Return the [X, Y] coordinate for the center point of the cell that contains the specified text.  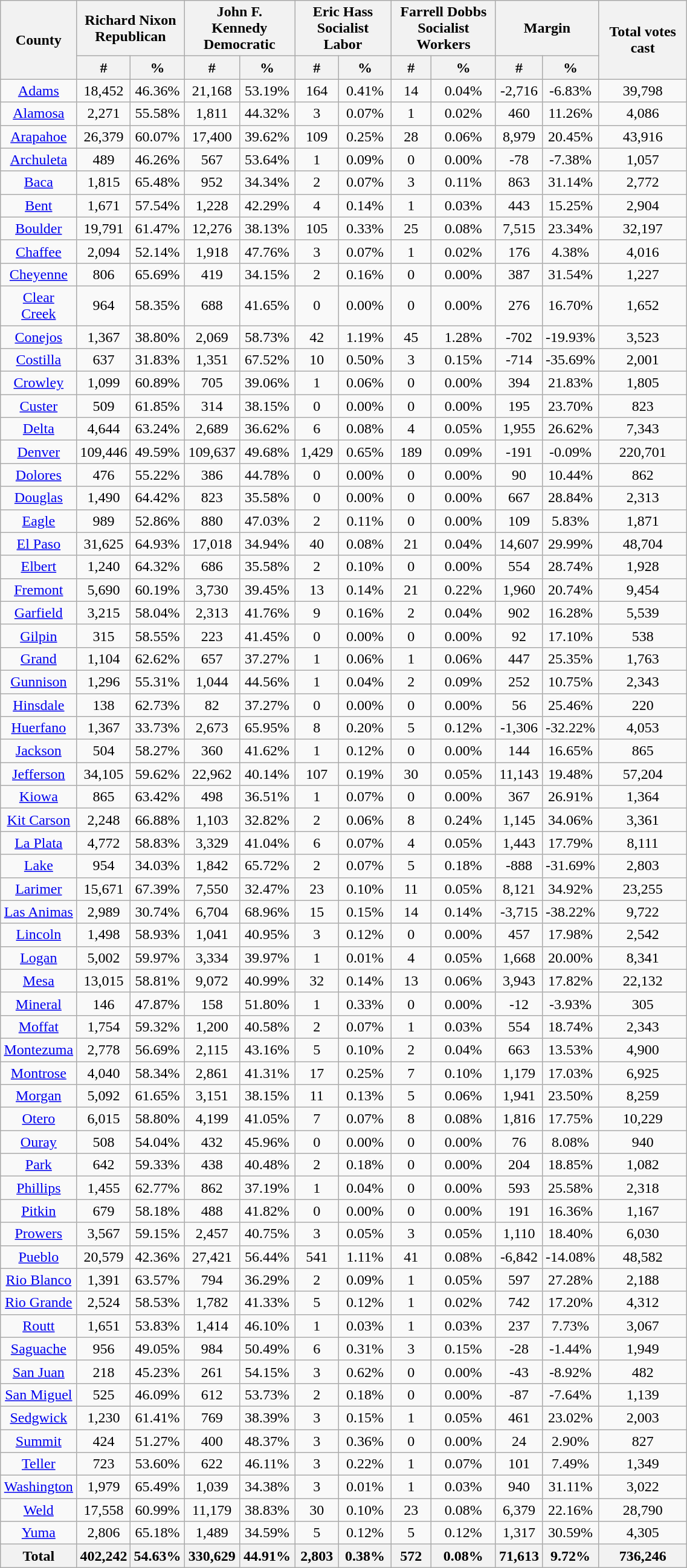
794 [211, 1280]
28.84% [570, 498]
46.09% [157, 1395]
Montezuma [39, 1050]
39.97% [267, 958]
41.62% [267, 751]
Douglas [39, 498]
12,276 [211, 228]
237 [518, 1326]
44.78% [267, 475]
Mineral [39, 1004]
Pueblo [39, 1257]
Otero [39, 1119]
55.58% [157, 114]
41.31% [267, 1073]
4,644 [104, 429]
-191 [518, 452]
1,429 [317, 452]
56.44% [267, 1257]
60.19% [157, 590]
107 [317, 774]
38.39% [267, 1418]
0.62% [365, 1372]
43.16% [267, 1050]
11,143 [518, 774]
2,001 [643, 360]
387 [518, 274]
827 [643, 1441]
Jackson [39, 751]
60.99% [157, 1510]
Gunnison [39, 682]
525 [104, 1395]
65.69% [157, 274]
223 [211, 636]
2,069 [211, 337]
1,179 [518, 1073]
663 [518, 1050]
64.42% [157, 498]
17.20% [570, 1303]
42.36% [157, 1257]
-35.69% [570, 360]
49.59% [157, 452]
Lake [39, 866]
Conejos [39, 337]
47.76% [267, 251]
23,255 [643, 889]
40.99% [267, 981]
32.82% [267, 820]
16.70% [570, 306]
220 [643, 705]
1,414 [211, 1326]
37.19% [267, 1188]
8,111 [643, 843]
686 [211, 567]
65.48% [157, 182]
57,204 [643, 774]
3,567 [104, 1234]
7.49% [570, 1464]
109,446 [104, 452]
33.73% [157, 728]
642 [104, 1165]
9,454 [643, 590]
15 [317, 912]
55.31% [157, 682]
38.13% [267, 228]
0.20% [365, 728]
Baca [39, 182]
59.33% [157, 1165]
400 [211, 1441]
330,629 [211, 1556]
4,900 [643, 1050]
Alamosa [39, 114]
402,242 [104, 1556]
36.51% [267, 797]
54.04% [157, 1142]
15.25% [570, 205]
3,943 [518, 981]
367 [518, 797]
0.65% [365, 452]
3,334 [211, 958]
61.65% [157, 1096]
63.24% [157, 429]
-87 [518, 1395]
9.72% [570, 1556]
1.28% [463, 337]
42.29% [267, 205]
53.19% [267, 91]
65.18% [157, 1533]
3,329 [211, 843]
1,057 [643, 160]
17.79% [570, 843]
10,229 [643, 1119]
146 [104, 1004]
101 [518, 1464]
-12 [518, 1004]
6,704 [211, 912]
2,115 [211, 1050]
16.36% [570, 1211]
667 [518, 498]
44.32% [267, 114]
488 [211, 1211]
-7.64% [570, 1395]
1,490 [104, 498]
31.83% [157, 360]
723 [104, 1464]
5,539 [643, 613]
17,400 [211, 137]
-888 [518, 866]
1,811 [211, 114]
17.10% [570, 636]
-8.92% [570, 1372]
-43 [518, 1372]
17 [317, 1073]
36.29% [267, 1280]
53.73% [267, 1395]
1,044 [211, 682]
Chaffee [39, 251]
305 [643, 1004]
27,421 [211, 1257]
Mesa [39, 981]
3,361 [643, 820]
17.82% [570, 981]
360 [211, 751]
39.45% [267, 590]
-7.38% [570, 160]
1,763 [643, 659]
51.27% [157, 1441]
572 [411, 1556]
954 [104, 866]
158 [211, 1004]
51.80% [267, 1004]
2,778 [104, 1050]
San Juan [39, 1372]
40.95% [267, 935]
220,701 [643, 452]
0.38% [365, 1556]
1,099 [104, 383]
0.36% [365, 1441]
76 [518, 1142]
19,791 [104, 228]
742 [518, 1303]
204 [518, 1165]
1,815 [104, 182]
Bent [39, 205]
1,104 [104, 659]
Lincoln [39, 935]
52.14% [157, 251]
705 [211, 383]
Weld [39, 1510]
47.87% [157, 1004]
8,979 [518, 137]
1,103 [211, 820]
23.02% [570, 1418]
65.49% [157, 1487]
176 [518, 251]
1,949 [643, 1349]
41.65% [267, 306]
48,582 [643, 1257]
42 [317, 337]
688 [211, 306]
4,016 [643, 251]
1,498 [104, 935]
58.73% [267, 337]
6,925 [643, 1073]
Park [39, 1165]
68.96% [267, 912]
956 [104, 1349]
541 [317, 1257]
Crowley [39, 383]
34.15% [267, 274]
9,722 [643, 912]
612 [211, 1395]
Clear Creek [39, 306]
50.49% [267, 1349]
1,349 [643, 1464]
8.08% [570, 1142]
880 [211, 521]
-28 [518, 1349]
1,928 [643, 567]
47.03% [267, 521]
43,916 [643, 137]
1,489 [211, 1533]
58.34% [157, 1073]
17.03% [570, 1073]
1,955 [518, 429]
61.85% [157, 406]
Eric HassSocialist Labor [343, 28]
58.18% [157, 1211]
989 [104, 521]
44.56% [267, 682]
-19.93% [570, 337]
22.16% [570, 1510]
1,805 [643, 383]
6,379 [518, 1510]
Richard NixonRepublican [131, 28]
58.55% [157, 636]
10 [317, 360]
44.91% [267, 1556]
1,754 [104, 1027]
92 [518, 636]
21.83% [570, 383]
508 [104, 1142]
Phillips [39, 1188]
4,199 [211, 1119]
17.75% [570, 1119]
4,312 [643, 1303]
7,550 [211, 889]
41.05% [267, 1119]
2,673 [211, 728]
Ouray [39, 1142]
4,040 [104, 1073]
1,082 [643, 1165]
45 [411, 337]
1,842 [211, 866]
3,022 [643, 1487]
25.46% [570, 705]
62.62% [157, 659]
1,240 [104, 567]
18.40% [570, 1234]
41.82% [267, 1211]
Costilla [39, 360]
30.74% [157, 912]
46.10% [267, 1326]
1,145 [518, 820]
432 [211, 1142]
22,962 [211, 774]
1,651 [104, 1326]
964 [104, 306]
13,015 [104, 981]
0.50% [365, 360]
41 [411, 1257]
7,515 [518, 228]
622 [211, 1464]
La Plata [39, 843]
53.83% [157, 1326]
54.15% [267, 1372]
0.19% [365, 774]
Eagle [39, 521]
58.93% [157, 935]
252 [518, 682]
386 [211, 475]
1,816 [518, 1119]
18,452 [104, 91]
2,772 [643, 182]
1,351 [211, 360]
2,248 [104, 820]
19.48% [570, 774]
419 [211, 274]
1,041 [211, 935]
2,271 [104, 114]
25.35% [570, 659]
0.24% [463, 820]
60.07% [157, 137]
Grand [39, 659]
218 [104, 1372]
71,613 [518, 1556]
1,200 [211, 1027]
38.83% [267, 1510]
1,391 [104, 1280]
30.59% [570, 1533]
41.76% [267, 613]
63.57% [157, 1280]
2,989 [104, 912]
County [39, 40]
-78 [518, 160]
58.35% [157, 306]
Arapahoe [39, 137]
5.83% [570, 521]
40.14% [267, 774]
59.32% [157, 1027]
48.37% [267, 1441]
41.45% [267, 636]
Margin [547, 28]
Total votes cast [643, 40]
5,002 [104, 958]
58.83% [157, 843]
28,790 [643, 1510]
54.63% [157, 1556]
Larimer [39, 889]
59.97% [157, 958]
25 [411, 228]
San Miguel [39, 1395]
1,039 [211, 1487]
11.26% [570, 114]
-6.83% [570, 91]
1,443 [518, 843]
59.62% [157, 774]
189 [411, 452]
Saguache [39, 1349]
863 [518, 182]
261 [211, 1372]
58.53% [157, 1303]
67.52% [267, 360]
2,806 [104, 1533]
29.99% [570, 544]
15,671 [104, 889]
46.11% [267, 1464]
-3.93% [570, 1004]
Total [39, 1556]
1,960 [518, 590]
El Paso [39, 544]
10.75% [570, 682]
64.93% [157, 544]
0.13% [365, 1096]
62.73% [157, 705]
56.69% [157, 1050]
Jefferson [39, 774]
10.44% [570, 475]
3,523 [643, 337]
23.34% [570, 228]
Gilpin [39, 636]
443 [518, 205]
24 [518, 1441]
-0.09% [570, 452]
-714 [518, 360]
457 [518, 935]
31.11% [570, 1487]
Delta [39, 429]
597 [518, 1280]
8,121 [518, 889]
Montrose [39, 1073]
109,637 [211, 452]
4,053 [643, 728]
509 [104, 406]
20.00% [570, 958]
1,110 [518, 1234]
46.36% [157, 91]
1,230 [104, 1418]
17.98% [570, 935]
2,861 [211, 1073]
34.06% [570, 820]
1,317 [518, 1533]
18.85% [570, 1165]
164 [317, 91]
-1.44% [570, 1349]
41.33% [267, 1303]
Elbert [39, 567]
1,227 [643, 274]
17,558 [104, 1510]
-32.22% [570, 728]
2,524 [104, 1303]
1,455 [104, 1188]
105 [317, 228]
40.58% [267, 1027]
7.73% [570, 1326]
90 [518, 475]
2,003 [643, 1418]
67.39% [157, 889]
5,092 [104, 1096]
-702 [518, 337]
5,690 [104, 590]
637 [104, 360]
2,689 [211, 429]
394 [518, 383]
40.75% [267, 1234]
489 [104, 160]
57.54% [157, 205]
1,364 [643, 797]
Washington [39, 1487]
45.96% [267, 1142]
1,139 [643, 1395]
1,296 [104, 682]
2,094 [104, 251]
Pitkin [39, 1211]
Dolores [39, 475]
195 [518, 406]
49.05% [157, 1349]
-14.08% [570, 1257]
138 [104, 705]
806 [104, 274]
8,259 [643, 1096]
769 [211, 1418]
2,318 [643, 1188]
3,067 [643, 1326]
Rio Blanco [39, 1280]
45.23% [157, 1372]
Cheyenne [39, 274]
40.48% [267, 1165]
-2,716 [518, 91]
63.42% [157, 797]
Routt [39, 1326]
Fremont [39, 590]
2,457 [211, 1234]
Kiowa [39, 797]
58.04% [157, 613]
7,343 [643, 429]
Adams [39, 91]
461 [518, 1418]
3,151 [211, 1096]
276 [518, 306]
4,305 [643, 1533]
32.47% [267, 889]
21,168 [211, 91]
Custer [39, 406]
567 [211, 160]
14,607 [518, 544]
66.88% [157, 820]
11,179 [211, 1510]
1,871 [643, 521]
Prowers [39, 1234]
Yuma [39, 1533]
1,668 [518, 958]
64.32% [157, 567]
482 [643, 1372]
-3,715 [518, 912]
20,579 [104, 1257]
59.15% [157, 1234]
447 [518, 659]
58.27% [157, 751]
28 [411, 137]
2,904 [643, 205]
902 [518, 613]
34.94% [267, 544]
Summit [39, 1441]
26.91% [570, 797]
438 [211, 1165]
593 [518, 1188]
-6,842 [518, 1257]
Teller [39, 1464]
39.62% [267, 137]
Farrell DobbsSocialist Workers [443, 28]
736,246 [643, 1556]
657 [211, 659]
314 [211, 406]
2.90% [570, 1441]
13.53% [570, 1050]
Sedgwick [39, 1418]
Morgan [39, 1096]
984 [211, 1349]
62.77% [157, 1188]
41.04% [267, 843]
34.59% [267, 1533]
55.22% [157, 475]
39.06% [267, 383]
31.14% [570, 182]
23.50% [570, 1096]
1,979 [104, 1487]
Archuleta [39, 160]
476 [104, 475]
-1,306 [518, 728]
4.38% [570, 251]
22,132 [643, 981]
25.58% [570, 1188]
679 [104, 1211]
18.74% [570, 1027]
Garfield [39, 613]
315 [104, 636]
65.72% [267, 866]
1,782 [211, 1303]
32,197 [643, 228]
3,215 [104, 613]
1.11% [365, 1257]
53.64% [267, 160]
56 [518, 705]
191 [518, 1211]
Boulder [39, 228]
-38.22% [570, 912]
Logan [39, 958]
1,918 [211, 251]
Moffat [39, 1027]
49.68% [267, 452]
38.80% [157, 337]
23.70% [570, 406]
1,652 [643, 306]
31.54% [570, 274]
27.28% [570, 1280]
60.89% [157, 383]
53.60% [157, 1464]
9 [317, 613]
32 [317, 981]
8,341 [643, 958]
36.62% [267, 429]
0.31% [365, 1349]
46.26% [157, 160]
John F. KennedyDemocratic [239, 28]
16.28% [570, 613]
Las Animas [39, 912]
Kit Carson [39, 820]
82 [211, 705]
34.03% [157, 866]
26.62% [570, 429]
504 [104, 751]
144 [518, 751]
-31.69% [570, 866]
4,772 [104, 843]
424 [104, 1441]
26,379 [104, 137]
952 [211, 182]
498 [211, 797]
20.74% [570, 590]
65.95% [267, 728]
1,671 [104, 205]
28.74% [570, 567]
1,167 [643, 1211]
6,015 [104, 1119]
16.65% [570, 751]
58.80% [157, 1119]
Rio Grande [39, 1303]
1,228 [211, 205]
6,030 [643, 1234]
34.92% [570, 889]
Huerfano [39, 728]
61.41% [157, 1418]
460 [518, 114]
3,730 [211, 590]
58.81% [157, 981]
40 [317, 544]
17,018 [211, 544]
538 [643, 636]
34.34% [267, 182]
1,941 [518, 1096]
34.38% [267, 1487]
1.19% [365, 337]
20.45% [570, 137]
0.41% [365, 91]
31,625 [104, 544]
48,704 [643, 544]
9,072 [211, 981]
4,086 [643, 114]
52.86% [157, 521]
2,188 [643, 1280]
39,798 [643, 91]
Hinsdale [39, 705]
Denver [39, 452]
61.47% [157, 228]
34,105 [104, 774]
2,542 [643, 935]
